Return the [X, Y] coordinate for the center point of the cell that contains the specified text.  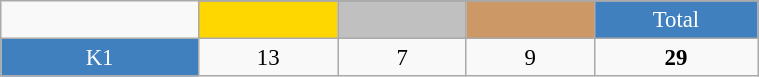
K1 [100, 58]
29 [676, 58]
Total [676, 20]
7 [402, 58]
9 [530, 58]
13 [268, 58]
